Output the [x, y] coordinate of the center of the cell containing the given text.  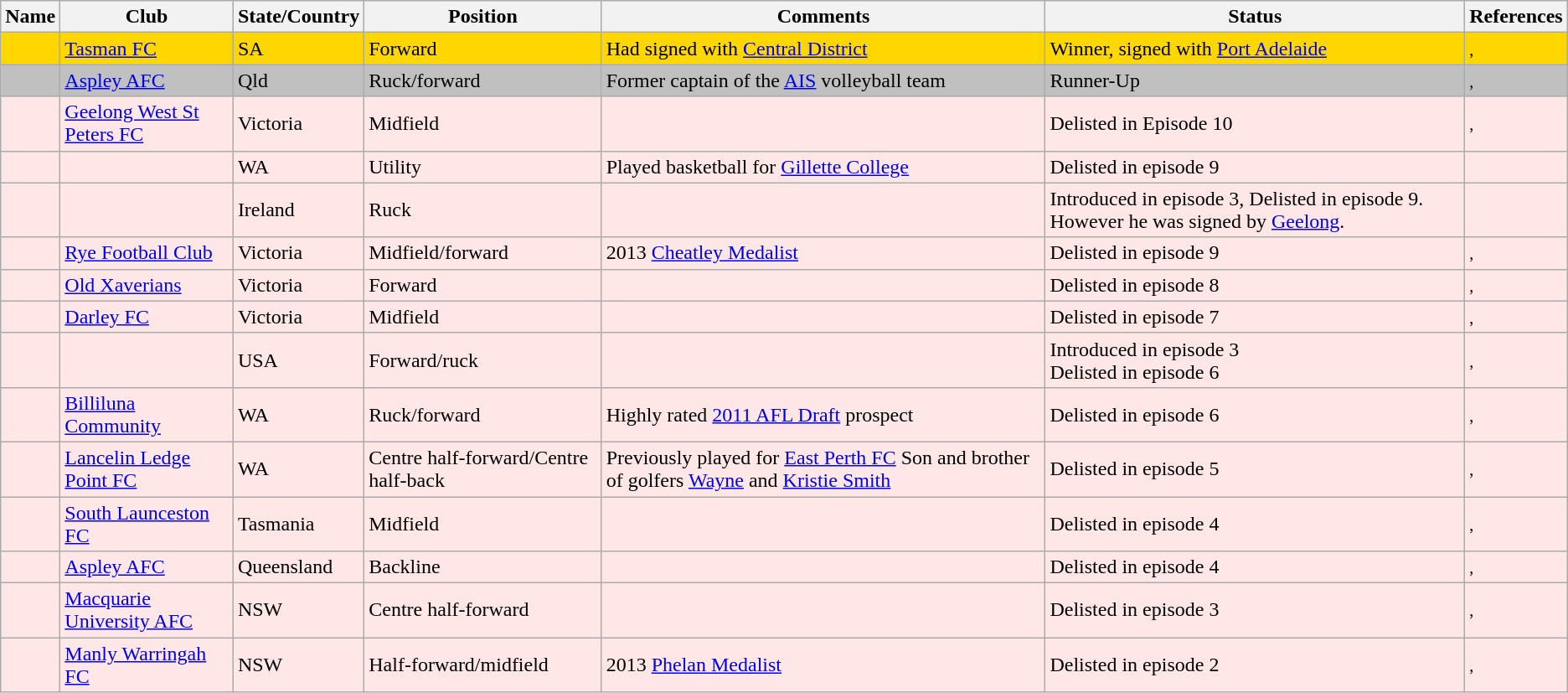
Geelong West St Peters FC [147, 124]
Delisted in Episode 10 [1255, 124]
Utility [482, 167]
Previously played for East Perth FC Son and brother of golfers Wayne and Kristie Smith [823, 469]
Former captain of the AIS volleyball team [823, 80]
References [1516, 17]
Queensland [298, 567]
Darley FC [147, 317]
Delisted in episode 2 [1255, 665]
Winner, signed with Port Adelaide [1255, 49]
Manly Warringah FC [147, 665]
Old Xaverians [147, 285]
State/Country [298, 17]
2013 Cheatley Medalist [823, 253]
South Launceston FC [147, 523]
Midfield/forward [482, 253]
2013 Phelan Medalist [823, 665]
Status [1255, 17]
Comments [823, 17]
Runner-Up [1255, 80]
Club [147, 17]
Position [482, 17]
Lancelin Ledge Point FC [147, 469]
Macquarie University AFC [147, 610]
Had signed with Central District [823, 49]
Centre half-forward/Centre half-back [482, 469]
Ruck [482, 209]
Delisted in episode 5 [1255, 469]
Forward/ruck [482, 360]
Rye Football Club [147, 253]
Tasman FC [147, 49]
Half-forward/midfield [482, 665]
Tasmania [298, 523]
Delisted in episode 6 [1255, 414]
Played basketball for Gillette College [823, 167]
Billiluna Community [147, 414]
Delisted in episode 8 [1255, 285]
Delisted in episode 3 [1255, 610]
SA [298, 49]
USA [298, 360]
Delisted in episode 7 [1255, 317]
Centre half-forward [482, 610]
Backline [482, 567]
Highly rated 2011 AFL Draft prospect [823, 414]
Ireland [298, 209]
Qld [298, 80]
Name [30, 17]
Introduced in episode 3 Delisted in episode 6 [1255, 360]
Introduced in episode 3, Delisted in episode 9. However he was signed by Geelong. [1255, 209]
